Detect which cell encompasses the target text, then output its [x, y] center coordinate. 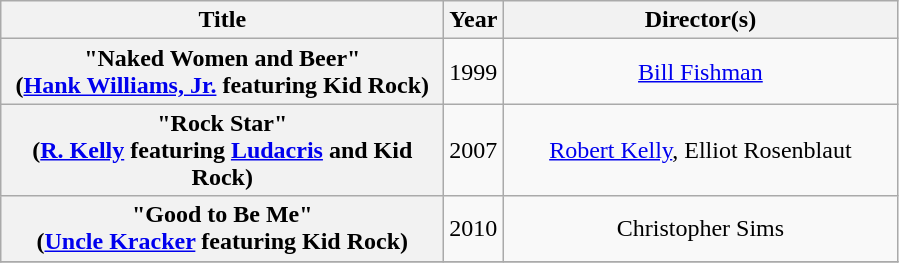
"Naked Women and Beer"(Hank Williams, Jr. featuring Kid Rock) [222, 72]
Christopher Sims [700, 228]
"Rock Star"(R. Kelly featuring Ludacris and Kid Rock) [222, 150]
"Good to Be Me"(Uncle Kracker featuring Kid Rock) [222, 228]
Bill Fishman [700, 72]
Robert Kelly, Elliot Rosenblaut [700, 150]
Year [474, 20]
Director(s) [700, 20]
Title [222, 20]
2007 [474, 150]
1999 [474, 72]
2010 [474, 228]
